For the text-containing cell, return its midpoint in (x, y) coordinate format. 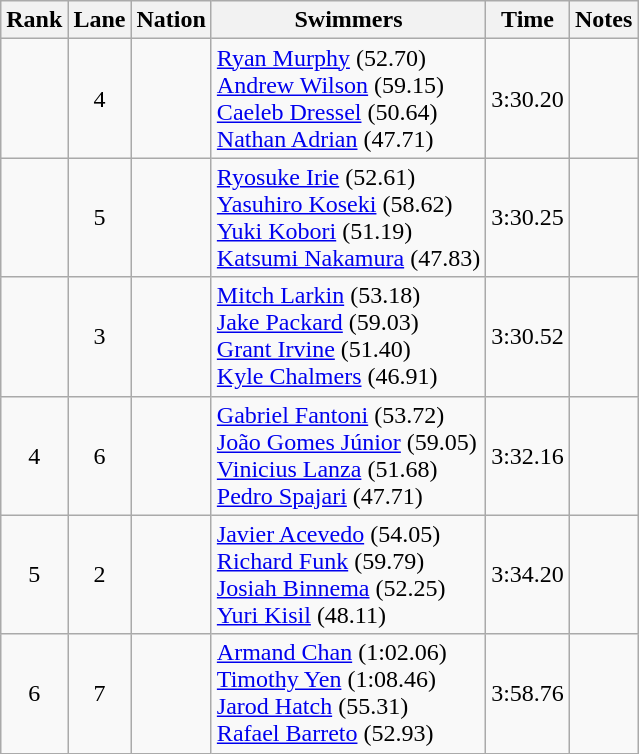
Gabriel Fantoni (53.72)João Gomes Júnior (59.05)Vinicius Lanza (51.68)Pedro Spajari (47.71) (348, 456)
3:32.16 (528, 456)
Mitch Larkin (53.18)Jake Packard (59.03)Grant Irvine (51.40)Kyle Chalmers (46.91) (348, 336)
3:58.76 (528, 694)
Armand Chan (1:02.06)Timothy Yen (1:08.46)Jarod Hatch (55.31)Rafael Barreto (52.93) (348, 694)
Time (528, 20)
7 (100, 694)
Nation (171, 20)
3:30.20 (528, 98)
Javier Acevedo (54.05)Richard Funk (59.79)Josiah Binnema (52.25)Yuri Kisil (48.11) (348, 574)
3 (100, 336)
3:34.20 (528, 574)
2 (100, 574)
3:30.25 (528, 218)
Ryosuke Irie (52.61)Yasuhiro Koseki (58.62)Yuki Kobori (51.19)Katsumi Nakamura (47.83) (348, 218)
Rank (34, 20)
Lane (100, 20)
3:30.52 (528, 336)
Ryan Murphy (52.70)Andrew Wilson (59.15)Caeleb Dressel (50.64)Nathan Adrian (47.71) (348, 98)
Notes (603, 20)
Swimmers (348, 20)
